Scan for the cell matching the given text and deliver its [X, Y] coordinate at center. 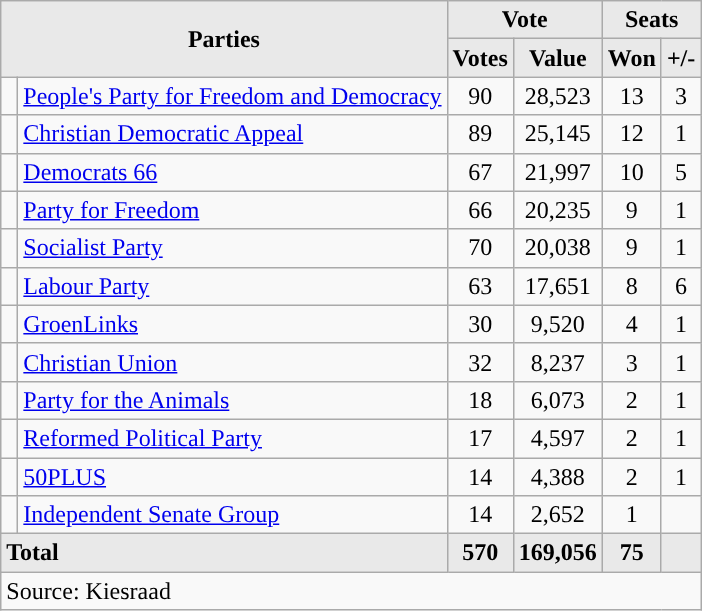
63 [480, 286]
13 [632, 96]
67 [480, 172]
17,651 [558, 286]
Seats [651, 20]
90 [480, 96]
8 [632, 286]
Total [224, 553]
5 [680, 172]
75 [632, 553]
2,652 [558, 515]
Independent Senate Group [232, 515]
4 [632, 324]
12 [632, 134]
Source: Kiesraad [351, 591]
Democrats 66 [232, 172]
Party for the Animals [232, 400]
28,523 [558, 96]
6,073 [558, 400]
GroenLinks [232, 324]
25,145 [558, 134]
4,597 [558, 438]
People's Party for Freedom and Democracy [232, 96]
Party for Freedom [232, 210]
+/- [680, 58]
70 [480, 248]
Reformed Political Party [232, 438]
10 [632, 172]
89 [480, 134]
169,056 [558, 553]
Labour Party [232, 286]
32 [480, 362]
6 [680, 286]
Vote [524, 20]
570 [480, 553]
Parties [224, 39]
Won [632, 58]
4,388 [558, 477]
Votes [480, 58]
66 [480, 210]
17 [480, 438]
Christian Democratic Appeal [232, 134]
18 [480, 400]
50PLUS [232, 477]
20,038 [558, 248]
Value [558, 58]
Socialist Party [232, 248]
21,997 [558, 172]
8,237 [558, 362]
30 [480, 324]
20,235 [558, 210]
Christian Union [232, 362]
9,520 [558, 324]
